Extract the (x, y) coordinate from the center of the cell holding the provided text.  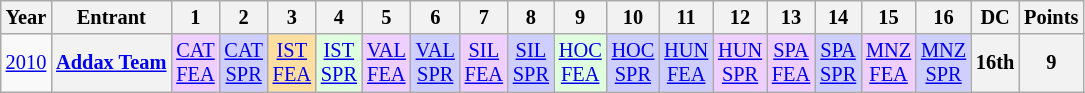
VALSPR (436, 63)
2 (244, 17)
3 (292, 17)
SILSPR (531, 63)
DC (995, 17)
7 (484, 17)
MNZFEA (888, 63)
Points (1051, 17)
15 (888, 17)
16 (944, 17)
HOCSPR (634, 63)
12 (740, 17)
11 (686, 17)
SPASPR (838, 63)
MNZSPR (944, 63)
SILFEA (484, 63)
4 (339, 17)
CATSPR (244, 63)
2010 (26, 63)
1 (195, 17)
ISTSPR (339, 63)
SPAFEA (791, 63)
6 (436, 17)
Entrant (111, 17)
14 (838, 17)
HUNSPR (740, 63)
ISTFEA (292, 63)
10 (634, 17)
HUNFEA (686, 63)
13 (791, 17)
HOCFEA (580, 63)
16th (995, 63)
Addax Team (111, 63)
Year (26, 17)
5 (386, 17)
VALFEA (386, 63)
CATFEA (195, 63)
8 (531, 17)
